Provide the (x, y) coordinate of the cell's center where the given text is located.  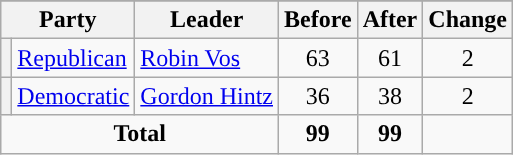
Gordon Hintz (207, 96)
Robin Vos (207, 58)
Before (318, 20)
Leader (207, 20)
Total (140, 134)
Party (68, 20)
Republican (74, 58)
Change (468, 20)
Democratic (74, 96)
63 (318, 58)
After (390, 20)
38 (390, 96)
61 (390, 58)
36 (318, 96)
